From the cell containing the given text, extract its center point as (x, y) coordinate. 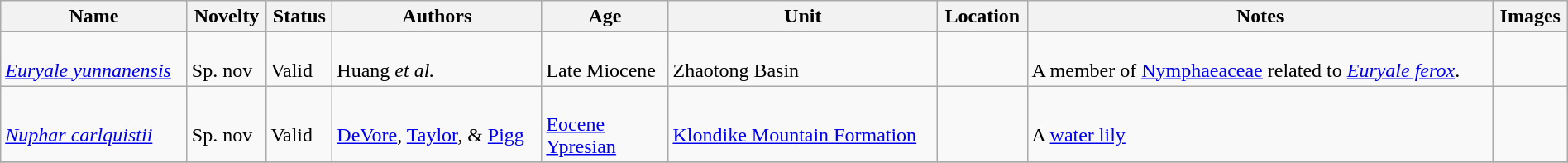
Name (94, 17)
Images (1530, 17)
Late Miocene (605, 60)
A member of Nymphaeaceae related to Euryale ferox. (1260, 60)
Notes (1260, 17)
Euryale yunnanensis (94, 60)
Nuphar carlquistii (94, 124)
Unit (803, 17)
Huang et al. (437, 60)
Age (605, 17)
Location (982, 17)
Authors (437, 17)
EoceneYpresian (605, 124)
DeVore, Taylor, & Pigg (437, 124)
Status (299, 17)
Klondike Mountain Formation (803, 124)
A water lily (1260, 124)
Novelty (227, 17)
Zhaotong Basin (803, 60)
